Capture the cell that displays the provided text and extract its (X, Y) central coordinate. 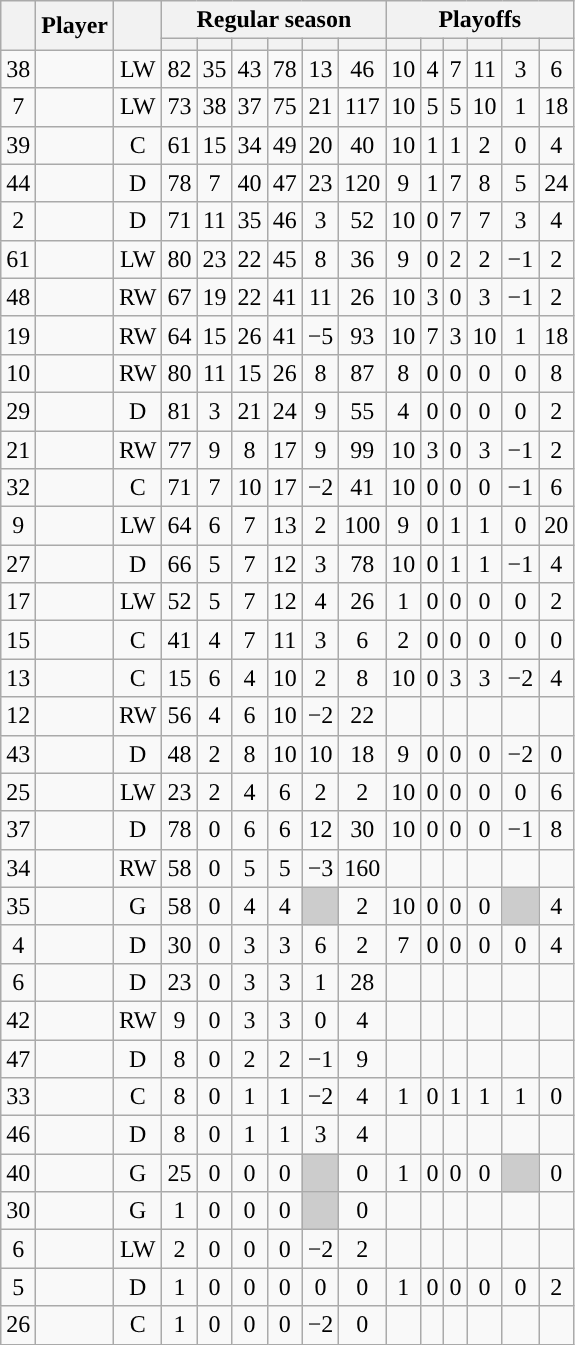
56 (180, 716)
44 (18, 183)
75 (284, 107)
55 (362, 411)
39 (18, 145)
160 (362, 868)
Playoffs (480, 20)
93 (362, 335)
49 (284, 145)
36 (362, 259)
99 (362, 449)
Regular season (274, 20)
66 (180, 564)
45 (284, 259)
120 (362, 183)
Player (75, 26)
33 (18, 1097)
27 (18, 564)
73 (180, 107)
−3 (320, 868)
42 (18, 1020)
117 (362, 107)
100 (362, 526)
77 (180, 449)
67 (180, 297)
81 (180, 411)
−5 (320, 335)
29 (18, 411)
87 (362, 373)
82 (180, 69)
28 (362, 982)
32 (18, 488)
